Capture the cell that displays the provided text and extract its (X, Y) central coordinate. 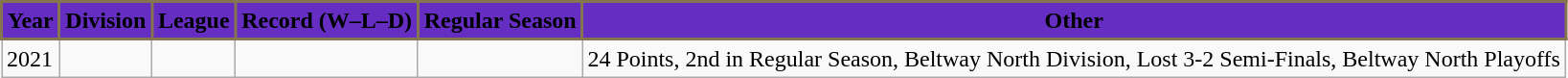
Year (31, 21)
2021 (31, 58)
Record (W–L–D) (328, 21)
Regular Season (500, 21)
Division (105, 21)
League (193, 21)
24 Points, 2nd in Regular Season, Beltway North Division, Lost 3-2 Semi-Finals, Beltway North Playoffs (1075, 58)
Other (1075, 21)
